Scan for the cell matching the given text and deliver its [X, Y] coordinate at center. 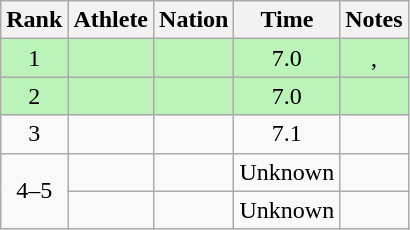
Athlete [111, 20]
Nation [194, 20]
Time [287, 20]
4–5 [34, 191]
7.1 [287, 134]
1 [34, 58]
3 [34, 134]
Notes [374, 20]
Rank [34, 20]
, [374, 58]
2 [34, 96]
